For the text-containing cell, return its midpoint in (X, Y) coordinate format. 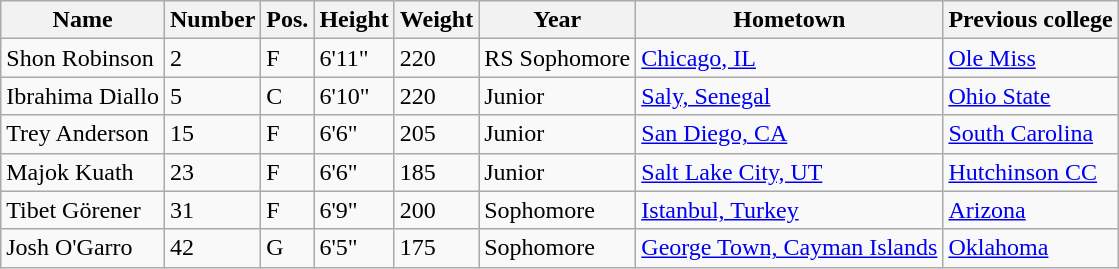
Ole Miss (1030, 58)
San Diego, CA (790, 134)
Oklahoma (1030, 248)
Saly, Senegal (790, 96)
2 (212, 58)
Name (83, 20)
15 (212, 134)
6'5" (354, 248)
Josh O'Garro (83, 248)
Tibet Görener (83, 210)
G (288, 248)
Hometown (790, 20)
Salt Lake City, UT (790, 172)
Weight (436, 20)
South Carolina (1030, 134)
5 (212, 96)
Pos. (288, 20)
23 (212, 172)
31 (212, 210)
RS Sophomore (558, 58)
6'11" (354, 58)
Hutchinson CC (1030, 172)
175 (436, 248)
George Town, Cayman Islands (790, 248)
Istanbul, Turkey (790, 210)
Trey Anderson (83, 134)
6'10" (354, 96)
6'9" (354, 210)
205 (436, 134)
Height (354, 20)
200 (436, 210)
Number (212, 20)
C (288, 96)
Year (558, 20)
Majok Kuath (83, 172)
Arizona (1030, 210)
Ibrahima Diallo (83, 96)
Shon Robinson (83, 58)
42 (212, 248)
Previous college (1030, 20)
Chicago, IL (790, 58)
Ohio State (1030, 96)
185 (436, 172)
